From the cell containing the given text, extract its center point as (x, y) coordinate. 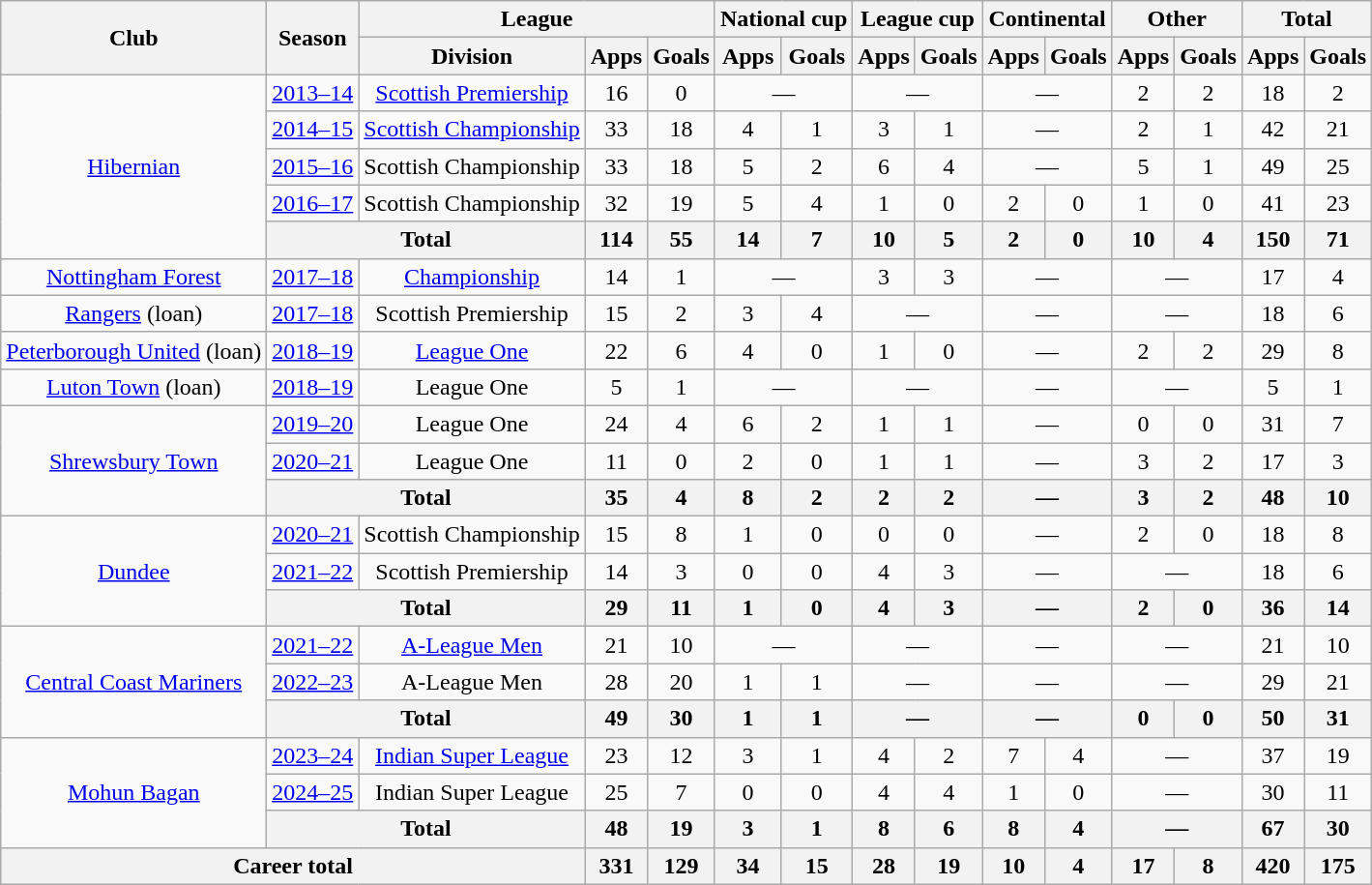
42 (1272, 130)
Continental (1047, 19)
2024–25 (313, 792)
Central Coast Mariners (133, 682)
35 (616, 498)
420 (1272, 866)
16 (616, 93)
Luton Town (loan) (133, 387)
Season (313, 38)
2015–16 (313, 166)
12 (682, 755)
2022–23 (313, 682)
114 (616, 240)
Division (472, 56)
150 (1272, 240)
2013–14 (313, 93)
331 (616, 866)
Rangers (loan) (133, 313)
2023–24 (313, 755)
24 (616, 424)
129 (682, 866)
2014–15 (313, 130)
32 (616, 203)
League cup (918, 19)
50 (1272, 719)
41 (1272, 203)
20 (682, 682)
175 (1338, 866)
Career total (293, 866)
Other (1177, 19)
National cup (783, 19)
Mohun Bagan (133, 792)
2016–17 (313, 203)
Peterborough United (loan) (133, 350)
37 (1272, 755)
Hibernian (133, 166)
36 (1272, 608)
2019–20 (313, 424)
Championship (472, 277)
Nottingham Forest (133, 277)
71 (1338, 240)
Club (133, 38)
League (538, 19)
Dundee (133, 572)
34 (747, 866)
Shrewsbury Town (133, 460)
22 (616, 350)
67 (1272, 829)
55 (682, 240)
